Find where the given text appears and provide that cell's center as (X, Y) coordinate. 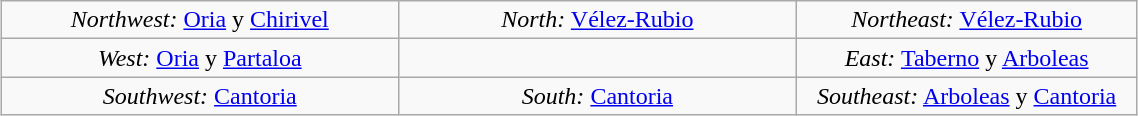
East: Taberno y Arboleas (966, 58)
Southwest: Cantoria (200, 96)
North: Vélez-Rubio (598, 20)
Southeast: Arboleas y Cantoria (966, 96)
Northwest: Oria y Chirivel (200, 20)
South: Cantoria (598, 96)
West: Oria y Partaloa (200, 58)
Northeast: Vélez-Rubio (966, 20)
